Pinpoint the cell where the given text exists, returning its [x, y] midpoint coordinate. 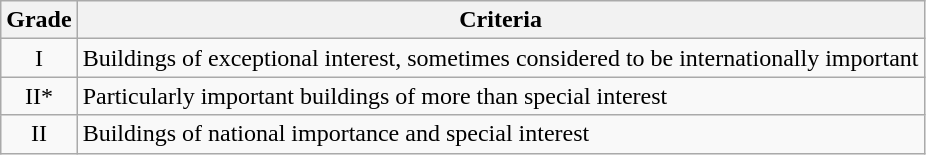
II* [39, 96]
Criteria [500, 20]
II [39, 134]
Particularly important buildings of more than special interest [500, 96]
Buildings of exceptional interest, sometimes considered to be internationally important [500, 58]
Grade [39, 20]
Buildings of national importance and special interest [500, 134]
I [39, 58]
